Capture the cell that displays the provided text and extract its (X, Y) central coordinate. 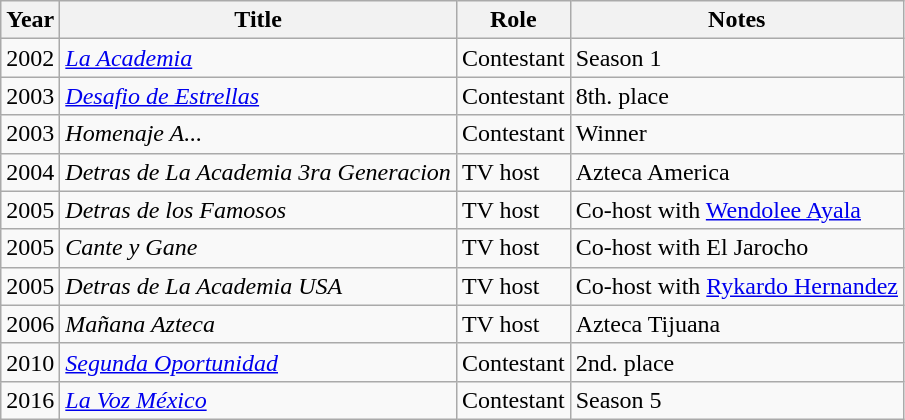
2016 (30, 400)
Azteca America (736, 172)
8th. place (736, 96)
Season 5 (736, 400)
2010 (30, 362)
Notes (736, 20)
La Voz México (258, 400)
Desafio de Estrellas (258, 96)
Season 1 (736, 58)
2006 (30, 324)
Detras de La Academia 3ra Generacion (258, 172)
Detras de La Academia USA (258, 286)
Co-host with Rykardo Hernandez (736, 286)
Segunda Oportunidad (258, 362)
Mañana Azteca (258, 324)
Cante y Gane (258, 248)
Winner (736, 134)
Detras de los Famosos (258, 210)
2nd. place (736, 362)
Co-host with Wendolee Ayala (736, 210)
Homenaje A... (258, 134)
Role (513, 20)
Azteca Tijuana (736, 324)
Year (30, 20)
La Academia (258, 58)
2004 (30, 172)
2002 (30, 58)
Title (258, 20)
Co-host with El Jarocho (736, 248)
